Extract the [x, y] coordinate from the center of the cell holding the provided text.  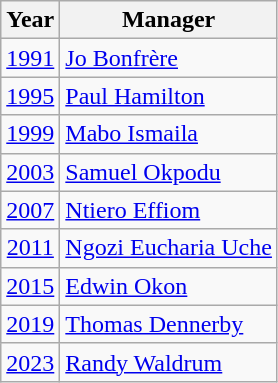
Manager [169, 20]
2015 [30, 286]
Randy Waldrum [169, 362]
Ntiero Effiom [169, 210]
Samuel Okpodu [169, 172]
2003 [30, 172]
1999 [30, 134]
Year [30, 20]
2019 [30, 324]
Thomas Dennerby [169, 324]
Mabo Ismaila [169, 134]
Ngozi Eucharia Uche [169, 248]
1991 [30, 58]
Jo Bonfrère [169, 58]
2023 [30, 362]
1995 [30, 96]
2007 [30, 210]
Edwin Okon [169, 286]
2011 [30, 248]
Paul Hamilton [169, 96]
